Extract the [x, y] coordinate from the center of the cell holding the provided text.  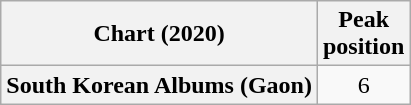
South Korean Albums (Gaon) [160, 85]
6 [363, 85]
Peakposition [363, 34]
Chart (2020) [160, 34]
